Return (x, y) of the center of cell containing provided text 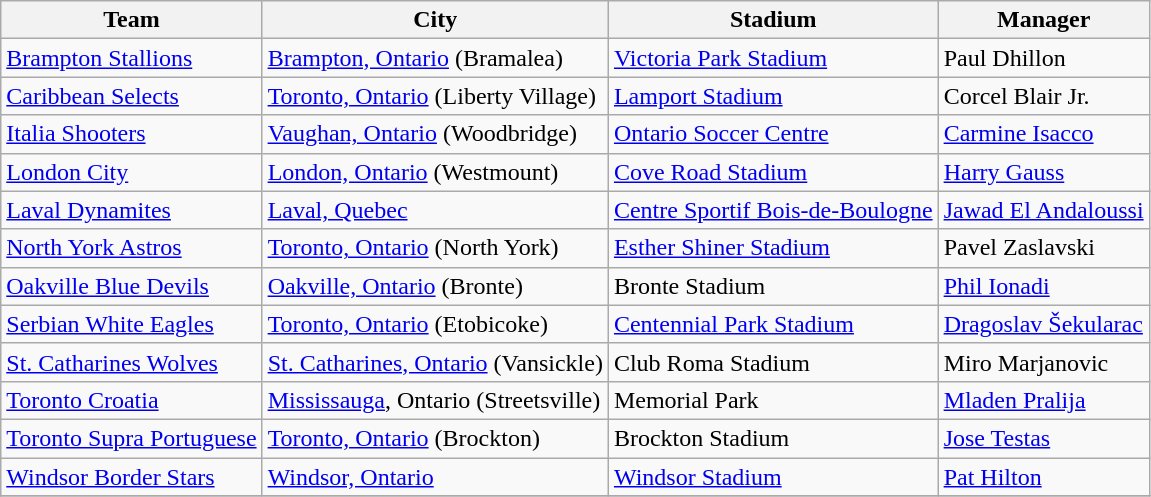
Carmine Isacco (1044, 134)
Mississauga, Ontario (Streetsville) (435, 400)
Pat Hilton (1044, 477)
Toronto, Ontario (Etobicoke) (435, 324)
Toronto, Ontario (Liberty Village) (435, 96)
Windsor Border Stars (132, 477)
Serbian White Eagles (132, 324)
Paul Dhillon (1044, 58)
Brampton Stallions (132, 58)
London City (132, 172)
St. Catharines, Ontario (Vansickle) (435, 362)
Jose Testas (1044, 438)
Pavel Zaslavski (1044, 248)
Lamport Stadium (773, 96)
Oakville Blue Devils (132, 286)
Memorial Park (773, 400)
Phil Ionadi (1044, 286)
North York Astros (132, 248)
City (435, 20)
Windsor Stadium (773, 477)
Centennial Park Stadium (773, 324)
Esther Shiner Stadium (773, 248)
Toronto, Ontario (North York) (435, 248)
Caribbean Selects (132, 96)
Manager (1044, 20)
Stadium (773, 20)
Toronto Croatia (132, 400)
St. Catharines Wolves (132, 362)
Brockton Stadium (773, 438)
Dragoslav Šekularac (1044, 324)
Cove Road Stadium (773, 172)
Toronto Supra Portuguese (132, 438)
Victoria Park Stadium (773, 58)
Harry Gauss (1044, 172)
Toronto, Ontario (Brockton) (435, 438)
Ontario Soccer Centre (773, 134)
Windsor, Ontario (435, 477)
Laval, Quebec (435, 210)
Oakville, Ontario (Bronte) (435, 286)
Bronte Stadium (773, 286)
Corcel Blair Jr. (1044, 96)
Italia Shooters (132, 134)
Team (132, 20)
Jawad El Andaloussi (1044, 210)
Mladen Pralija (1044, 400)
Vaughan, Ontario (Woodbridge) (435, 134)
London, Ontario (Westmount) (435, 172)
Miro Marjanovic (1044, 362)
Centre Sportif Bois-de-Boulogne (773, 210)
Club Roma Stadium (773, 362)
Laval Dynamites (132, 210)
Brampton, Ontario (Bramalea) (435, 58)
